Detect which cell encompasses the target text, then output its [X, Y] center coordinate. 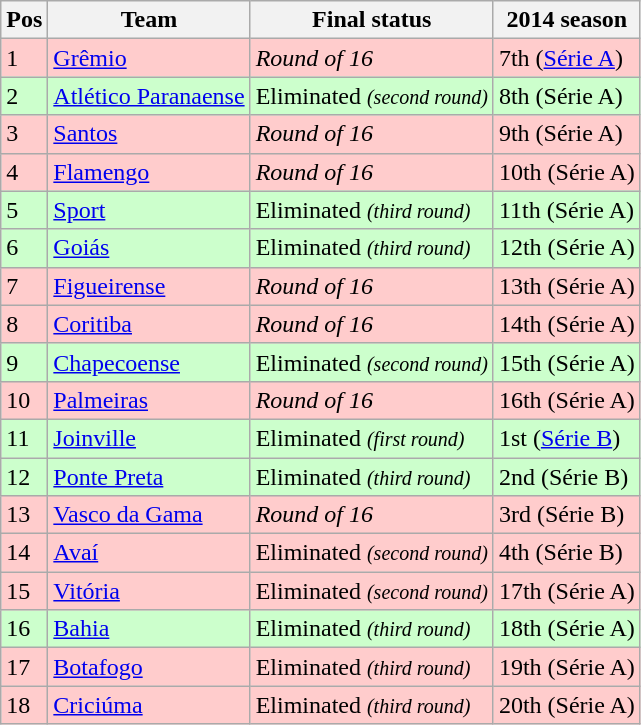
Sport [149, 210]
Atlético Paranaense [149, 96]
12th (Série A) [566, 248]
Avaí [149, 553]
Criciúma [149, 705]
Ponte Preta [149, 477]
3 [24, 134]
Botafogo [149, 667]
Bahia [149, 629]
Goiás [149, 248]
5 [24, 210]
17th (Série A) [566, 591]
16 [24, 629]
2 [24, 96]
14 [24, 553]
1 [24, 58]
Flamengo [149, 172]
10th (Série A) [566, 172]
18 [24, 705]
9th (Série A) [566, 134]
Eliminated (first round) [372, 438]
Pos [24, 20]
14th (Série A) [566, 324]
16th (Série A) [566, 400]
Figueirense [149, 286]
Grêmio [149, 58]
Final status [372, 20]
Team [149, 20]
1st (Série B) [566, 438]
12 [24, 477]
20th (Série A) [566, 705]
11th (Série A) [566, 210]
13th (Série A) [566, 286]
15 [24, 591]
Coritiba [149, 324]
8 [24, 324]
18th (Série A) [566, 629]
4th (Série B) [566, 553]
4 [24, 172]
8th (Série A) [566, 96]
Palmeiras [149, 400]
2014 season [566, 20]
11 [24, 438]
6 [24, 248]
13 [24, 515]
19th (Série A) [566, 667]
7th (Série A) [566, 58]
2nd (Série B) [566, 477]
Vasco da Gama [149, 515]
Santos [149, 134]
7 [24, 286]
10 [24, 400]
Joinville [149, 438]
Vitória [149, 591]
9 [24, 362]
17 [24, 667]
Chapecoense [149, 362]
3rd (Série B) [566, 515]
15th (Série A) [566, 362]
